For the text-containing cell, return its midpoint in [X, Y] coordinate format. 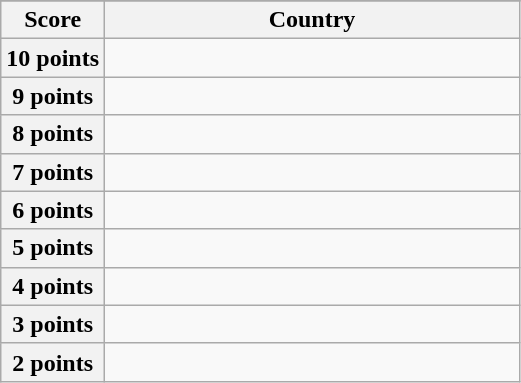
9 points [53, 96]
4 points [53, 286]
2 points [53, 362]
5 points [53, 248]
6 points [53, 210]
10 points [53, 58]
3 points [53, 324]
7 points [53, 172]
Score [53, 20]
8 points [53, 134]
Country [312, 20]
